Locate the cell with the specified text and output its (X, Y) center coordinate. 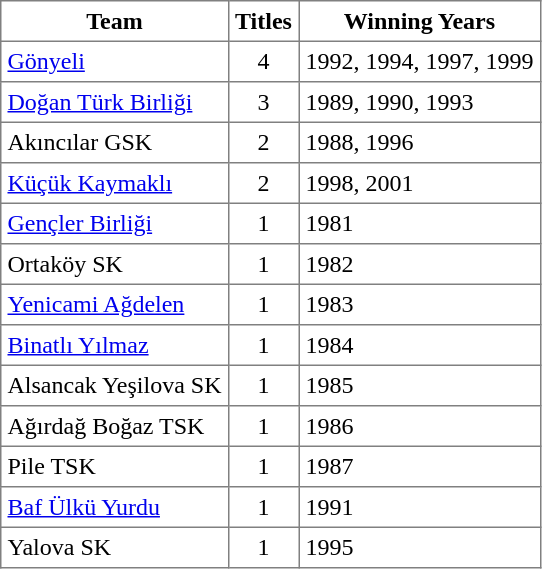
Ortaköy SK (115, 264)
Gençler Birliği (115, 223)
1982 (420, 264)
1988, 1996 (420, 142)
Doğan Türk Birliği (115, 102)
Küçük Kaymaklı (115, 183)
1998, 2001 (420, 183)
1989, 1990, 1993 (420, 102)
Binatlı Yılmaz (115, 345)
Baf Ülkü Yurdu (115, 507)
1991 (420, 507)
Ağırdağ Boğaz TSK (115, 426)
1985 (420, 385)
Akıncılar GSK (115, 142)
1995 (420, 547)
Winning Years (420, 21)
Pile TSK (115, 466)
Yalova SK (115, 547)
Team (115, 21)
1992, 1994, 1997, 1999 (420, 61)
Titles (263, 21)
Gönyeli (115, 61)
3 (263, 102)
1981 (420, 223)
1986 (420, 426)
4 (263, 61)
1984 (420, 345)
1983 (420, 304)
Yenicami Ağdelen (115, 304)
1987 (420, 466)
Alsancak Yeşilova SK (115, 385)
